Find where the given text appears and provide that cell's center as [X, Y] coordinate. 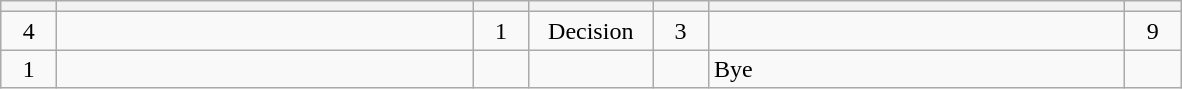
9 [1153, 31]
3 [680, 31]
4 [29, 31]
Bye [917, 69]
Decision [591, 31]
